From the cell containing the given text, extract its center point as [X, Y] coordinate. 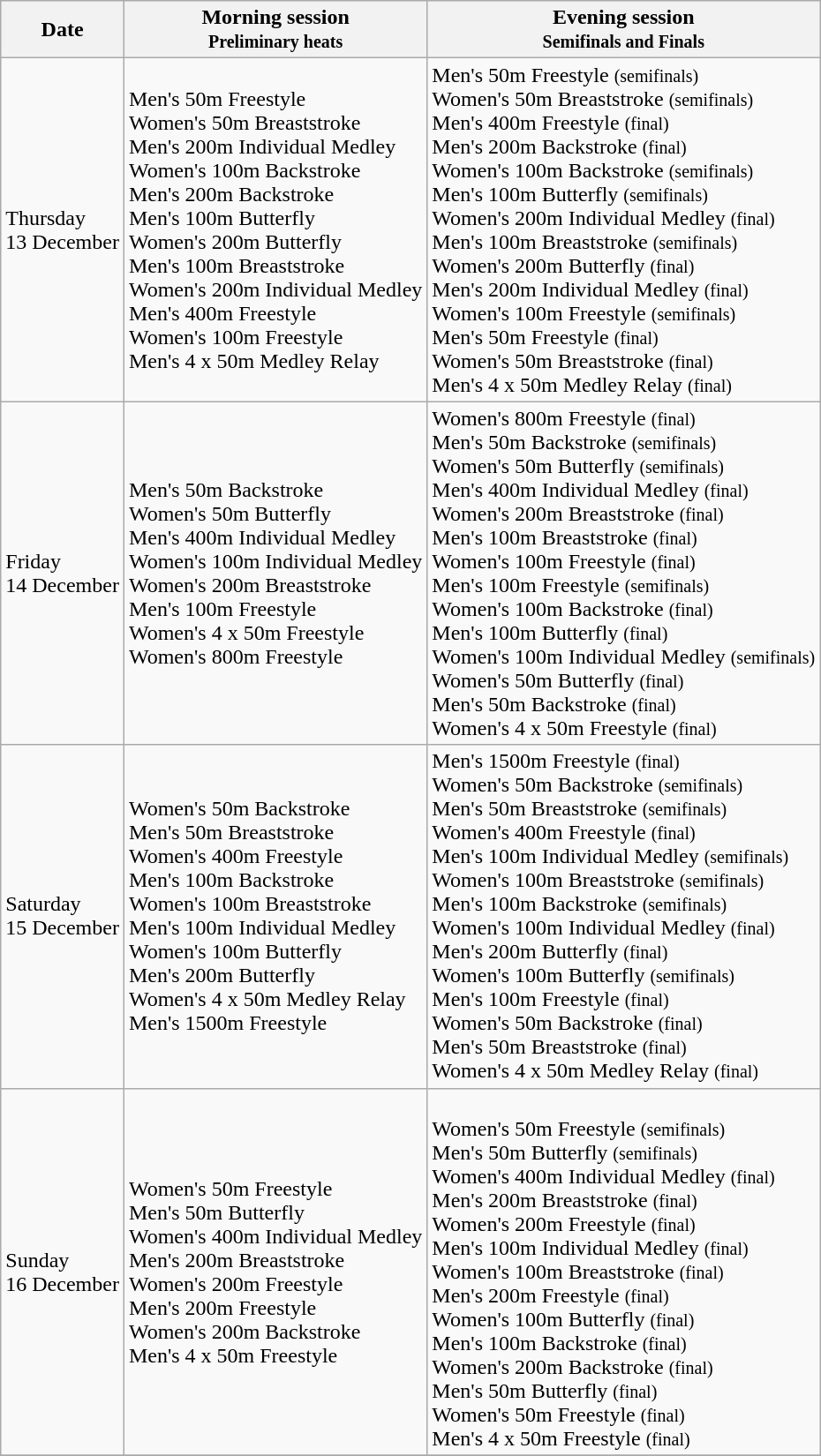
Morning session Preliminary heats [275, 30]
Sunday 16 December [63, 1272]
Thursday 13 December [63, 229]
Evening session Semifinals and Finals [623, 30]
Friday 14 December [63, 574]
Date [63, 30]
Saturday 15 December [63, 916]
